Provide the [X, Y] coordinate of the cell's center where the given text is located.  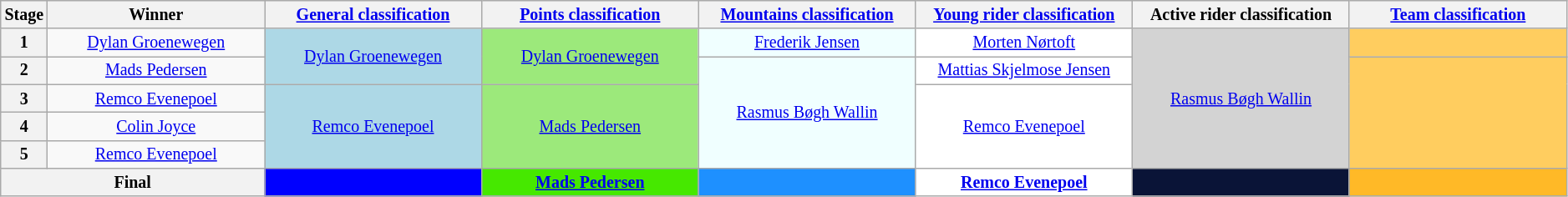
Active rider classification [1241, 15]
Mountains classification [807, 15]
Team classification [1458, 15]
Final [133, 182]
1 [24, 43]
3 [24, 98]
Colin Joyce [156, 127]
Mattias Skjelmose Jensen [1024, 70]
4 [24, 127]
Young rider classification [1024, 15]
Stage [24, 15]
Frederik Jensen [807, 43]
Morten Nørtoft [1024, 43]
Winner [156, 15]
5 [24, 154]
General classification [373, 15]
Points classification [590, 15]
2 [24, 70]
